Scan for the cell matching the given text and deliver its [x, y] coordinate at center. 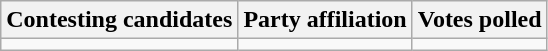
Party affiliation [325, 20]
Contesting candidates [120, 20]
Votes polled [480, 20]
